Locate the cell with the specified text and output its [x, y] center coordinate. 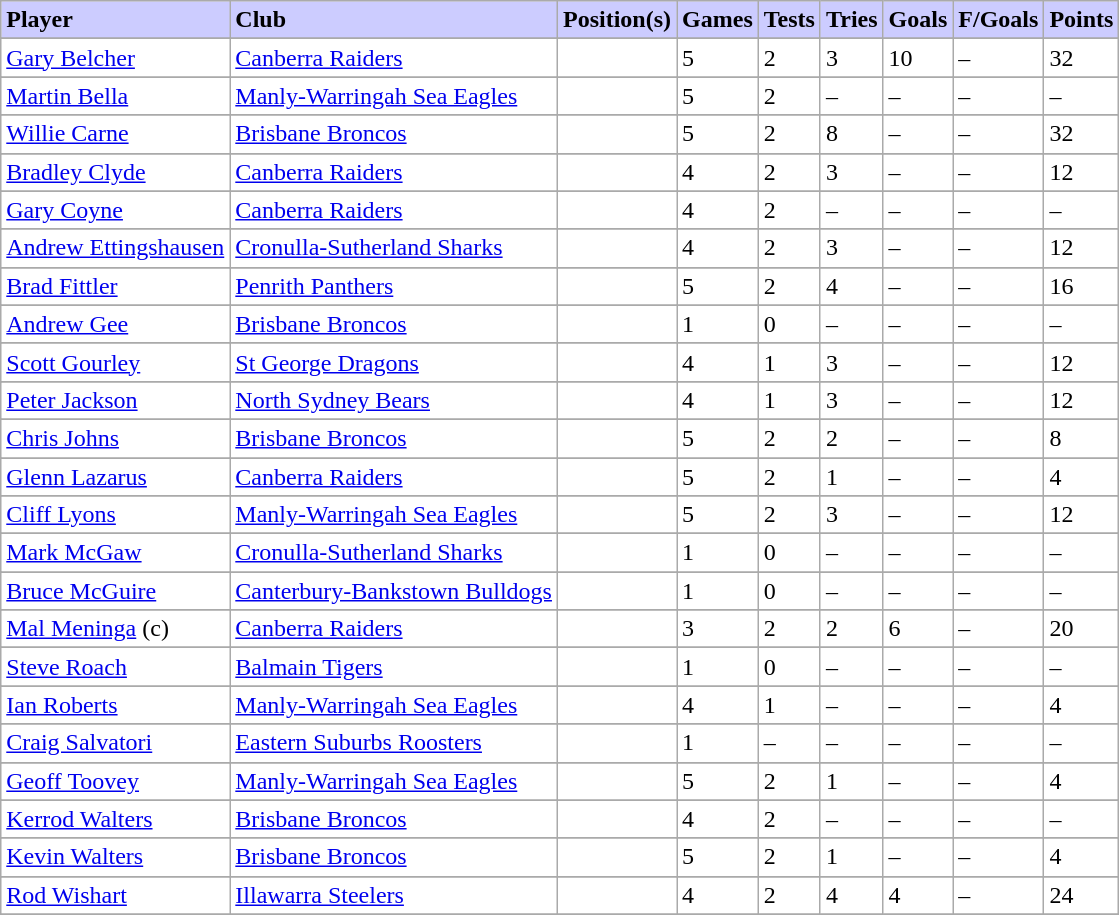
Illawarra Steelers [394, 895]
Tests [789, 20]
Glenn Lazarus [116, 477]
Ian Roberts [116, 705]
Gary Coyne [116, 210]
St George Dragons [394, 362]
Canterbury-Bankstown Bulldogs [394, 591]
Mal Meninga (c) [116, 629]
Cliff Lyons [116, 515]
Peter Jackson [116, 400]
Willie Carne [116, 134]
Goals [918, 20]
Bradley Clyde [116, 172]
6 [918, 629]
Kerrod Walters [116, 819]
Rod Wishart [116, 895]
Games [718, 20]
20 [1082, 629]
24 [1082, 895]
Tries [852, 20]
Balmain Tigers [394, 667]
Kevin Walters [116, 857]
Club [394, 20]
16 [1082, 286]
Gary Belcher [116, 58]
Geoff Toovey [116, 781]
Steve Roach [116, 667]
F/Goals [998, 20]
Brad Fittler [116, 286]
Player [116, 20]
Scott Gourley [116, 362]
Penrith Panthers [394, 286]
10 [918, 58]
North Sydney Bears [394, 400]
Mark McGaw [116, 553]
Eastern Suburbs Roosters [394, 743]
Points [1082, 20]
Andrew Gee [116, 324]
Craig Salvatori [116, 743]
Position(s) [616, 20]
Bruce McGuire [116, 591]
Martin Bella [116, 96]
Andrew Ettingshausen [116, 248]
Chris Johns [116, 438]
